Return the (x, y) coordinate for the center point of the cell that contains the specified text.  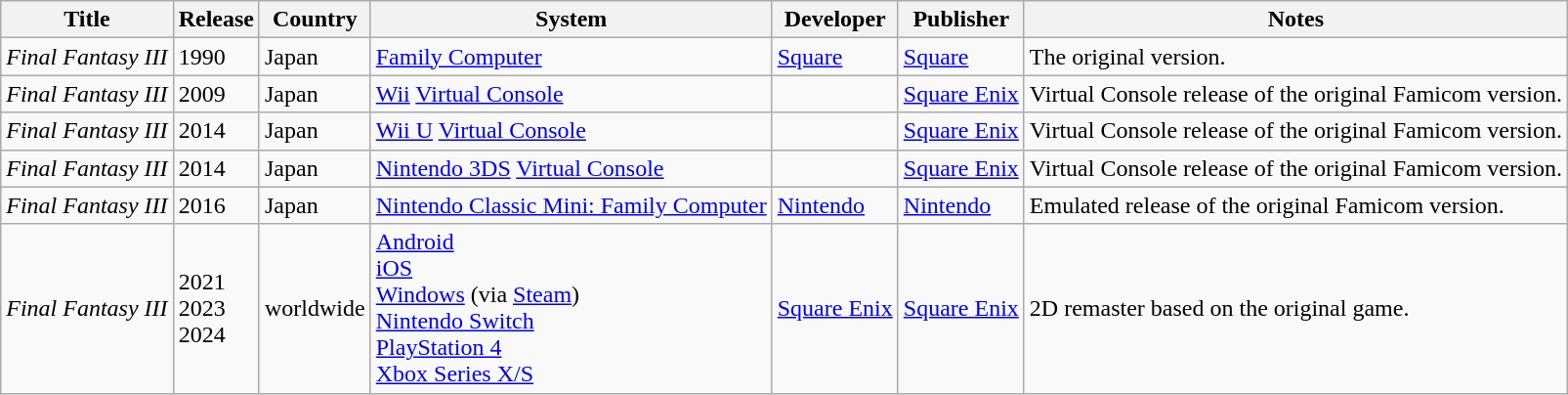
Country (315, 20)
System (571, 20)
Nintendo 3DS Virtual Console (571, 168)
Wii Virtual Console (571, 94)
Release (216, 20)
Emulated release of the original Famicom version. (1295, 205)
Wii U Virtual Console (571, 131)
2D remaster based on the original game. (1295, 309)
Title (87, 20)
AndroidiOSWindows (via Steam)Nintendo SwitchPlayStation 4Xbox Series X/S (571, 309)
Nintendo Classic Mini: Family Computer (571, 205)
2009 (216, 94)
1990 (216, 57)
Developer (834, 20)
202120232024 (216, 309)
worldwide (315, 309)
Notes (1295, 20)
Publisher (961, 20)
Family Computer (571, 57)
The original version. (1295, 57)
2016 (216, 205)
